Find where the given text appears and provide that cell's center as (X, Y) coordinate. 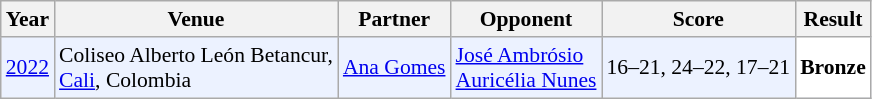
Result (833, 19)
Year (28, 19)
Opponent (526, 19)
2022 (28, 68)
Bronze (833, 68)
16–21, 24–22, 17–21 (699, 68)
Partner (394, 19)
Score (699, 19)
José Ambrósio Auricélia Nunes (526, 68)
Ana Gomes (394, 68)
Venue (196, 19)
Coliseo Alberto León Betancur,Cali, Colombia (196, 68)
